Scan for the cell matching the given text and deliver its [x, y] coordinate at center. 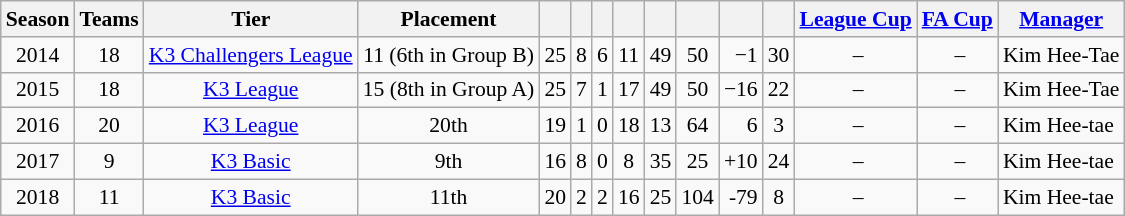
2015 [38, 90]
104 [698, 197]
15 (8th in Group A) [449, 90]
64 [698, 126]
−16 [741, 90]
FA Cup [958, 19]
2017 [38, 162]
K3 Challengers League [251, 55]
20th [449, 126]
13 [661, 126]
League Cup [855, 19]
Placement [449, 19]
3 [779, 126]
Tier [251, 19]
9 [108, 162]
35 [661, 162]
Teams [108, 19]
2016 [38, 126]
9th [449, 162]
11 (6th in Group B) [449, 55]
Season [38, 19]
17 [629, 90]
-79 [741, 197]
11th [449, 197]
30 [779, 55]
19 [555, 126]
24 [779, 162]
2018 [38, 197]
−1 [741, 55]
2014 [38, 55]
7 [582, 90]
Manager [1062, 19]
+10 [741, 162]
22 [779, 90]
